Detect which cell encompasses the target text, then output its [x, y] center coordinate. 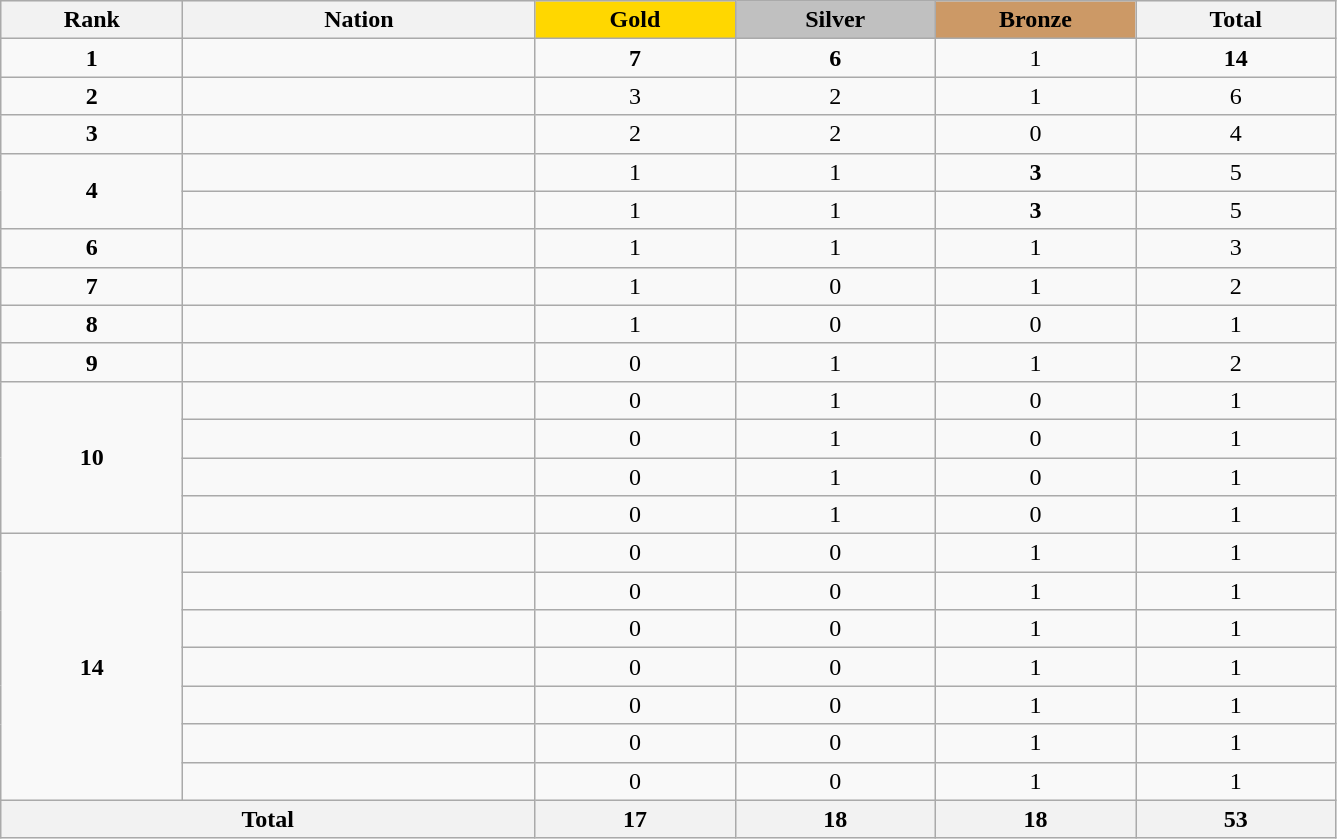
Nation [359, 20]
Rank [92, 20]
8 [92, 324]
53 [1236, 819]
Bronze [1035, 20]
17 [635, 819]
Silver [835, 20]
9 [92, 362]
Gold [635, 20]
10 [92, 457]
